Provide the [x, y] coordinate of the cell's center where the given text is located.  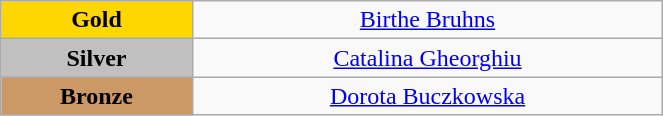
Birthe Bruhns [428, 20]
Dorota Buczkowska [428, 96]
Gold [96, 20]
Silver [96, 58]
Catalina Gheorghiu [428, 58]
Bronze [96, 96]
